From the cell containing the given text, extract its center point as [x, y] coordinate. 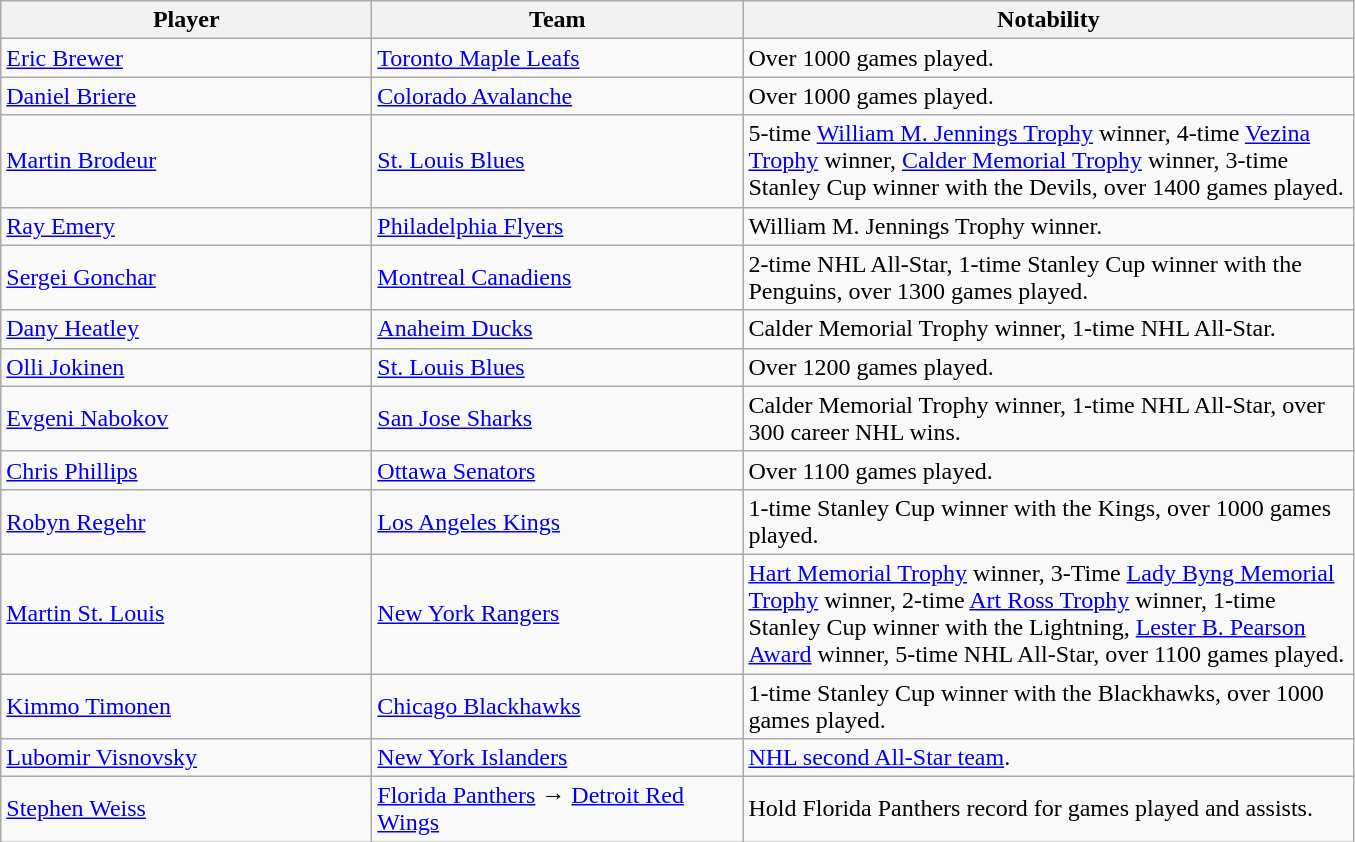
Eric Brewer [186, 58]
NHL second All-Star team. [1048, 758]
Over 1100 games played. [1048, 470]
Hold Florida Panthers record for games played and assists. [1048, 810]
2-time NHL All-Star, 1-time Stanley Cup winner with the Penguins, over 1300 games played. [1048, 278]
Over 1200 games played. [1048, 367]
New York Islanders [558, 758]
Ray Emery [186, 226]
Toronto Maple Leafs [558, 58]
Calder Memorial Trophy winner, 1-time NHL All-Star. [1048, 329]
Anaheim Ducks [558, 329]
Notability [1048, 20]
Sergei Gonchar [186, 278]
New York Rangers [558, 614]
Philadelphia Flyers [558, 226]
Chicago Blackhawks [558, 706]
Colorado Avalanche [558, 96]
1-time Stanley Cup winner with the Blackhawks, over 1000 games played. [1048, 706]
Kimmo Timonen [186, 706]
Martin St. Louis [186, 614]
Player [186, 20]
Evgeni Nabokov [186, 418]
Daniel Briere [186, 96]
William M. Jennings Trophy winner. [1048, 226]
Martin Brodeur [186, 161]
Olli Jokinen [186, 367]
Team [558, 20]
Montreal Canadiens [558, 278]
Florida Panthers → Detroit Red Wings [558, 810]
Lubomir Visnovsky [186, 758]
Robyn Regehr [186, 522]
1-time Stanley Cup winner with the Kings, over 1000 games played. [1048, 522]
Calder Memorial Trophy winner, 1-time NHL All-Star, over 300 career NHL wins. [1048, 418]
Stephen Weiss [186, 810]
Dany Heatley [186, 329]
San Jose Sharks [558, 418]
Ottawa Senators [558, 470]
Los Angeles Kings [558, 522]
Chris Phillips [186, 470]
